Find where the given text appears and provide that cell's center as (x, y) coordinate. 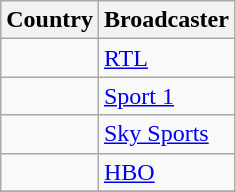
RTL (166, 58)
Country (50, 20)
Sport 1 (166, 96)
Sky Sports (166, 134)
Broadcaster (166, 20)
HBO (166, 172)
